Find where the given text appears and provide that cell's center as (x, y) coordinate. 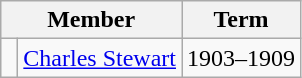
Term (242, 20)
Charles Stewart (100, 58)
1903–1909 (242, 58)
Member (92, 20)
